Identify which cell holds the provided text, then report its [X, Y] central coordinate. 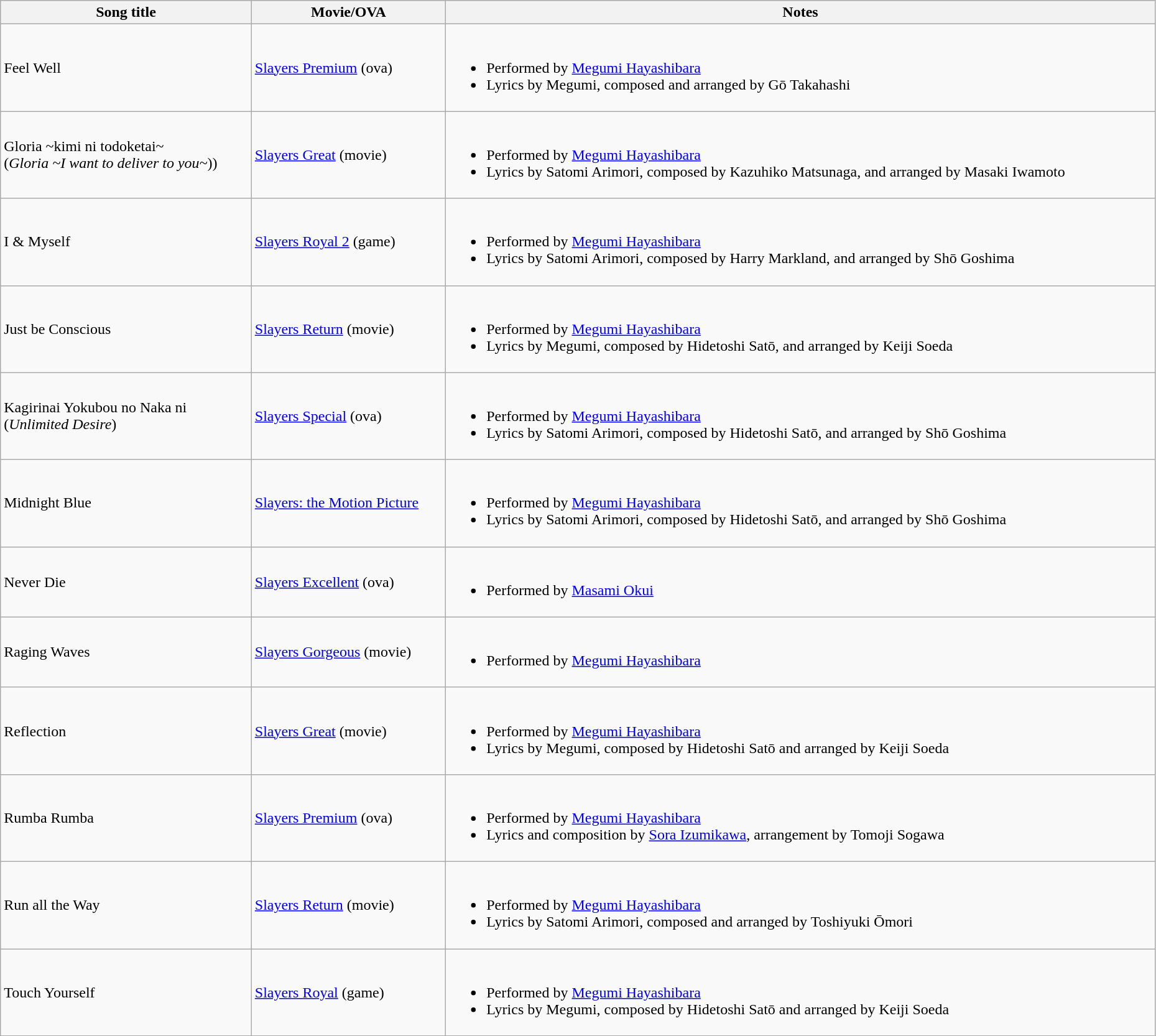
Gloria ~kimi ni todoketai~(Gloria ~I want to deliver to you~)) [126, 155]
Slayers Special (ova) [348, 416]
Kagirinai Yokubou no Naka ni (Unlimited Desire) [126, 416]
Performed by Megumi HayashibaraLyrics by Satomi Arimori, composed and arranged by Toshiyuki Ōmori [801, 905]
Performed by Megumi HayashibaraLyrics and composition by Sora Izumikawa, arrangement by Tomoji Sogawa [801, 818]
Raging Waves [126, 652]
Just be Conscious [126, 329]
Performed by Megumi Hayashibara [801, 652]
Feel Well [126, 68]
Movie/OVA [348, 12]
Performed by Masami Okui [801, 582]
Performed by Megumi HayashibaraLyrics by Megumi, composed and arranged by Gō Takahashi [801, 68]
Slayers Excellent (ova) [348, 582]
I & Myself [126, 242]
Slayers Gorgeous (movie) [348, 652]
Slayers: the Motion Picture [348, 503]
Touch Yourself [126, 992]
Slayers Royal 2 (game) [348, 242]
Run all the Way [126, 905]
Notes [801, 12]
Never Die [126, 582]
Reflection [126, 731]
Performed by Megumi HayashibaraLyrics by Megumi, composed by Hidetoshi Satō, and arranged by Keiji Soeda [801, 329]
Performed by Megumi HayashibaraLyrics by Satomi Arimori, composed by Harry Markland, and arranged by Shō Goshima [801, 242]
Performed by Megumi HayashibaraLyrics by Satomi Arimori, composed by Kazuhiko Matsunaga, and arranged by Masaki Iwamoto [801, 155]
Rumba Rumba [126, 818]
Slayers Royal (game) [348, 992]
Midnight Blue [126, 503]
Song title [126, 12]
